Identify which cell holds the provided text, then report its (x, y) central coordinate. 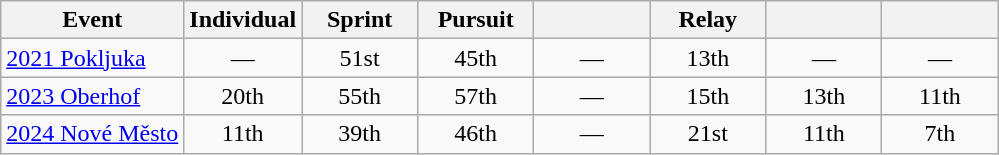
20th (243, 96)
57th (476, 96)
55th (360, 96)
51st (360, 58)
Pursuit (476, 20)
2021 Pokljuka (92, 58)
Event (92, 20)
Sprint (360, 20)
46th (476, 134)
39th (360, 134)
15th (708, 96)
2023 Oberhof (92, 96)
Relay (708, 20)
7th (940, 134)
Individual (243, 20)
2024 Nové Město (92, 134)
21st (708, 134)
45th (476, 58)
